Pinpoint the cell where the given text exists, returning its [x, y] midpoint coordinate. 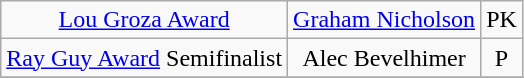
P [502, 58]
Graham Nicholson [384, 20]
Alec Bevelhimer [384, 58]
PK [502, 20]
Lou Groza Award [144, 20]
Ray Guy Award Semifinalist [144, 58]
